Identify which cell holds the provided text, then report its (X, Y) central coordinate. 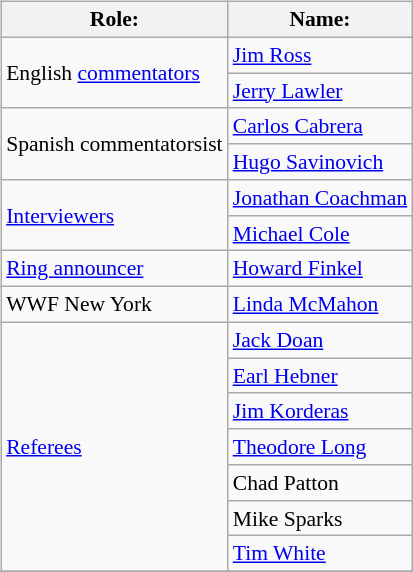
Interviewers (114, 216)
Tim White (320, 554)
Jim Ross (320, 55)
Role: (114, 20)
Earl Hebner (320, 376)
Linda McMahon (320, 305)
Jim Korderas (320, 411)
Jack Doan (320, 340)
Referees (114, 446)
Theodore Long (320, 447)
Spanish commentatorsist (114, 144)
Michael Cole (320, 233)
Ring announcer (114, 269)
Mike Sparks (320, 518)
WWF New York (114, 305)
Howard Finkel (320, 269)
Name: (320, 20)
Hugo Savinovich (320, 162)
Jonathan Coachman (320, 198)
English commentators (114, 72)
Jerry Lawler (320, 91)
Carlos Cabrera (320, 126)
Chad Patton (320, 483)
